Search for the cell housing the specified text and yield its [X, Y] center coordinate. 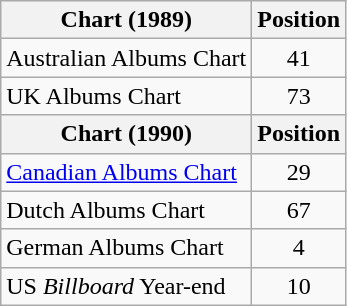
73 [299, 96]
Dutch Albums Chart [126, 210]
41 [299, 58]
4 [299, 248]
Canadian Albums Chart [126, 172]
US Billboard Year-end [126, 286]
67 [299, 210]
Chart (1990) [126, 134]
10 [299, 286]
German Albums Chart [126, 248]
29 [299, 172]
Australian Albums Chart [126, 58]
UK Albums Chart [126, 96]
Chart (1989) [126, 20]
